Capture the cell that displays the provided text and extract its [x, y] central coordinate. 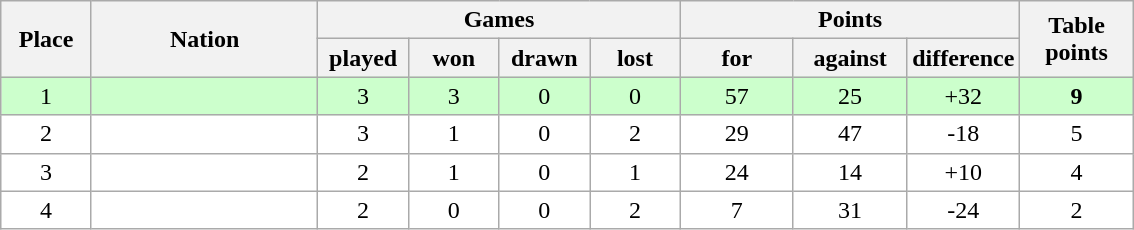
played [364, 58]
difference [964, 58]
14 [850, 172]
drawn [544, 58]
won [454, 58]
57 [736, 96]
Tablepoints [1076, 39]
-18 [964, 134]
25 [850, 96]
against [850, 58]
-24 [964, 210]
31 [850, 210]
Points [850, 20]
9 [1076, 96]
24 [736, 172]
+10 [964, 172]
29 [736, 134]
+32 [964, 96]
Place [46, 39]
47 [850, 134]
7 [736, 210]
lost [636, 58]
5 [1076, 134]
for [736, 58]
Nation [204, 39]
Games [499, 20]
